Locate the cell with the specified text and output its [X, Y] center coordinate. 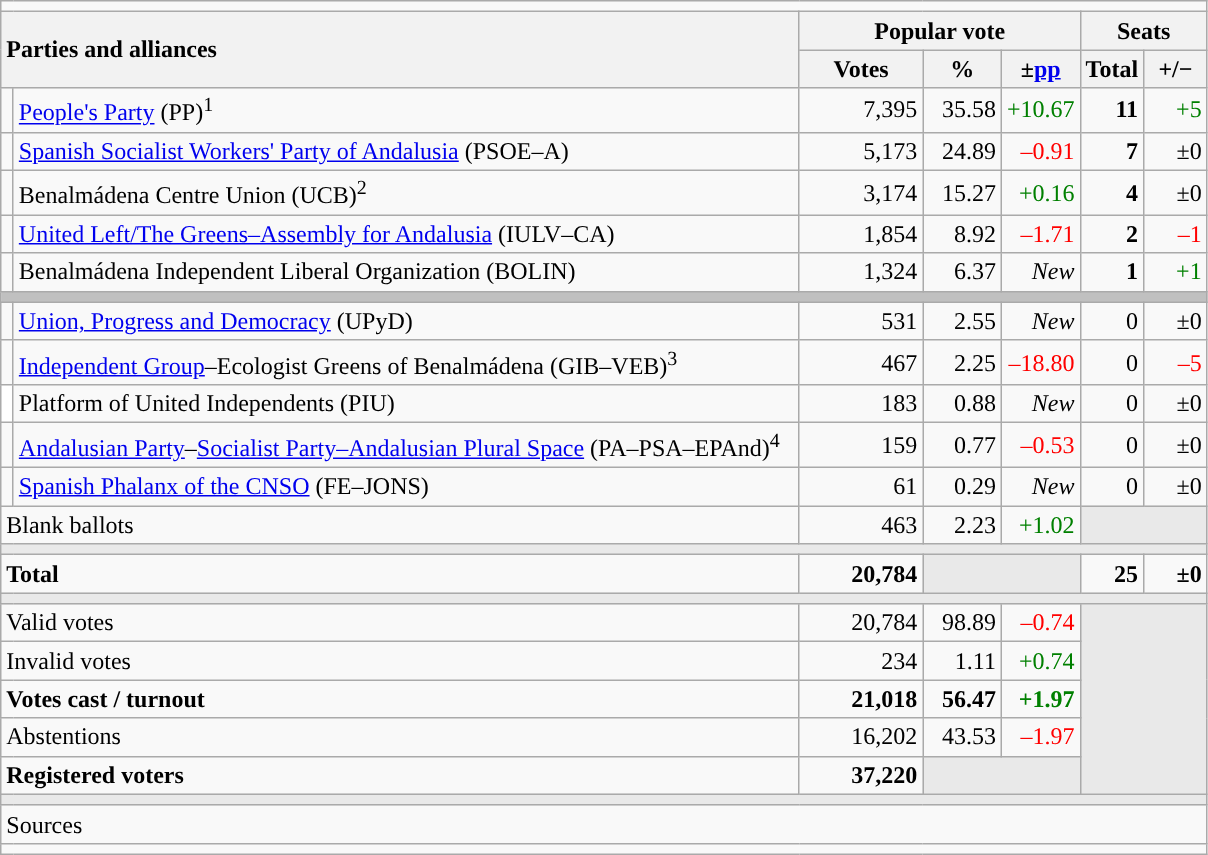
0.77 [962, 446]
2.23 [962, 525]
159 [861, 446]
±pp [1040, 69]
+10.67 [1040, 110]
2.55 [962, 321]
Benalmádena Independent Liberal Organization (BOLIN) [406, 272]
7,395 [861, 110]
–18.80 [1040, 362]
1.11 [962, 661]
35.58 [962, 110]
Registered voters [400, 775]
+5 [1176, 110]
25 [1112, 574]
16,202 [861, 737]
2 [1112, 234]
8.92 [962, 234]
–0.53 [1040, 446]
1 [1112, 272]
–5 [1176, 362]
467 [861, 362]
0.88 [962, 404]
Spanish Socialist Workers' Party of Andalusia (PSOE–A) [406, 151]
Sources [604, 824]
+1.97 [1040, 699]
+1.02 [1040, 525]
+1 [1176, 272]
Benalmádena Centre Union (UCB)2 [406, 194]
234 [861, 661]
–1 [1176, 234]
11 [1112, 110]
Popular vote [940, 31]
Platform of United Independents (PIU) [406, 404]
6.37 [962, 272]
Seats [1144, 31]
4 [1112, 194]
183 [861, 404]
Valid votes [400, 623]
98.89 [962, 623]
People's Party (PP)1 [406, 110]
Abstentions [400, 737]
+0.74 [1040, 661]
Independent Group–Ecologist Greens of Benalmádena (GIB–VEB)3 [406, 362]
Blank ballots [400, 525]
Votes cast / turnout [400, 699]
15.27 [962, 194]
Parties and alliances [400, 50]
5,173 [861, 151]
+0.16 [1040, 194]
Union, Progress and Democracy (UPyD) [406, 321]
0.29 [962, 487]
1,854 [861, 234]
United Left/The Greens–Assembly for Andalusia (IULV–CA) [406, 234]
+/− [1176, 69]
56.47 [962, 699]
61 [861, 487]
3,174 [861, 194]
–1.71 [1040, 234]
% [962, 69]
24.89 [962, 151]
Invalid votes [400, 661]
7 [1112, 151]
Spanish Phalanx of the CNSO (FE–JONS) [406, 487]
37,220 [861, 775]
Andalusian Party–Socialist Party–Andalusian Plural Space (PA–PSA–EPAnd)4 [406, 446]
–0.74 [1040, 623]
463 [861, 525]
21,018 [861, 699]
2.25 [962, 362]
–1.97 [1040, 737]
Votes [861, 69]
–0.91 [1040, 151]
43.53 [962, 737]
1,324 [861, 272]
531 [861, 321]
